Pinpoint the cell where the given text exists, returning its [X, Y] midpoint coordinate. 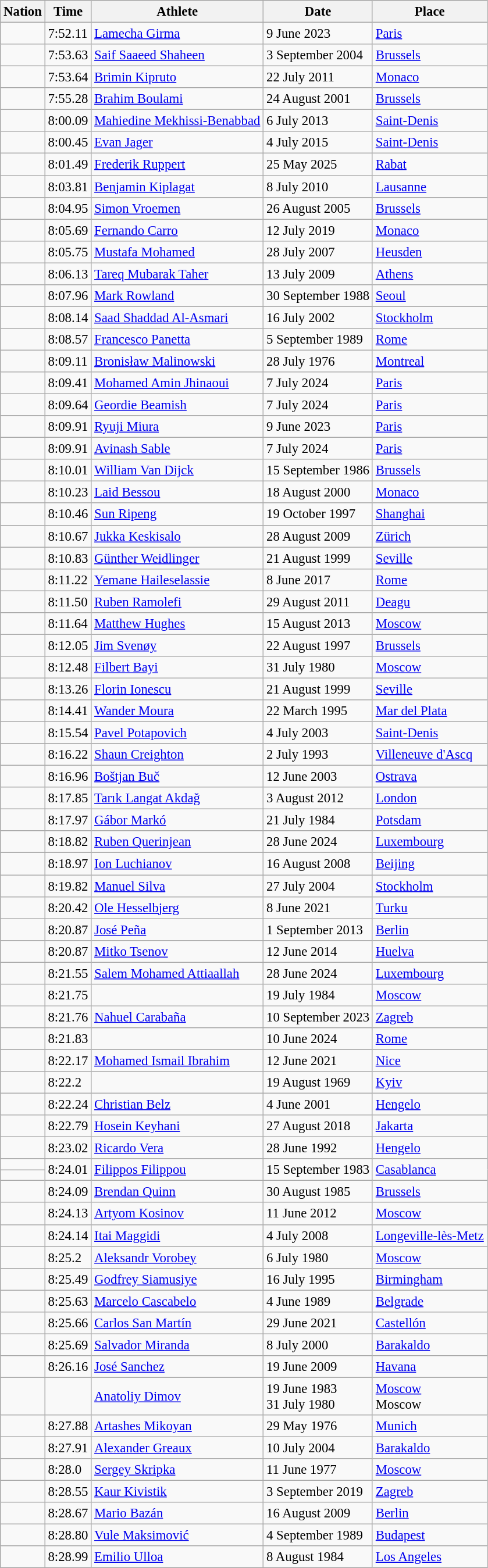
8:10.83 [68, 558]
Saad Shaddad Al-Asmari [177, 317]
Villeneuve d'Ascq [429, 755]
Salvador Miranda [177, 1345]
31 July 1980 [318, 667]
8:09.11 [68, 361]
Salem Mohamed Attiaallah [177, 973]
8:25.66 [68, 1323]
8:10.67 [68, 536]
7:53.63 [68, 55]
8:14.41 [68, 711]
Havana [429, 1367]
Huelva [429, 951]
29 August 2011 [318, 602]
Tareq Mubarak Taher [177, 274]
Itai Maggidi [177, 1235]
4 July 2008 [318, 1235]
8:21.76 [68, 1017]
Date [318, 12]
Pavel Potapovich [177, 733]
8:10.01 [68, 470]
Florin Ionescu [177, 689]
Fernando Carro [177, 230]
José Sanchez [177, 1367]
8:10.46 [68, 515]
8 July 2010 [318, 187]
Tarık Langat Akdağ [177, 798]
19 July 1984 [318, 995]
Alexander Greaux [177, 1448]
15 August 2013 [318, 624]
4 June 1989 [318, 1301]
27 July 2004 [318, 886]
12 June 2014 [318, 951]
Mustafa Mohamed [177, 252]
Castellón [429, 1323]
Ryuji Miura [177, 427]
4 September 1989 [318, 1535]
Evan Jager [177, 142]
Laid Bessou [177, 492]
8:22.79 [68, 1126]
Longeville-lès-Metz [429, 1235]
2 July 1993 [318, 755]
3 September 2019 [318, 1492]
22 March 1995 [318, 711]
Godfrey Siamusiye [177, 1279]
8:09.41 [68, 383]
Nahuel Carabaña [177, 1017]
Lamecha Girma [177, 34]
4 July 2015 [318, 142]
8 June 2021 [318, 908]
8 June 2017 [318, 580]
8:23.02 [68, 1148]
Place [429, 12]
8:28.80 [68, 1535]
10 June 2024 [318, 1039]
Aleksandr Vorobey [177, 1258]
8:28.55 [68, 1492]
8:24.01 [68, 1170]
28 July 1976 [318, 361]
10 July 2004 [318, 1448]
8:28.0 [68, 1470]
Budapest [429, 1535]
8:11.22 [68, 580]
27 August 2018 [318, 1126]
8:06.13 [68, 274]
Kaur Kivistik [177, 1492]
8:27.88 [68, 1426]
21 July 1984 [318, 820]
Brendan Quinn [177, 1192]
8:03.81 [68, 187]
Shanghai [429, 515]
8:28.67 [68, 1513]
8:04.95 [68, 208]
3 September 2004 [318, 55]
Mahiedine Mekhissi-Benabbad [177, 121]
Brimin Kipruto [177, 77]
26 August 2005 [318, 208]
8:09.64 [68, 405]
8:24.13 [68, 1214]
Yemane Haileselassie [177, 580]
8:18.97 [68, 864]
28 June 1992 [318, 1148]
15 September 1983 [318, 1170]
28 August 2009 [318, 536]
8:16.96 [68, 777]
Deagu [429, 602]
Time [68, 12]
Matthew Hughes [177, 624]
8:00.09 [68, 121]
Ricardo Vera [177, 1148]
8:12.05 [68, 645]
8:22.24 [68, 1105]
8:10.23 [68, 492]
8:19.82 [68, 886]
8:17.85 [68, 798]
Beijing [429, 864]
19 June 2009 [318, 1367]
Mario Bazán [177, 1513]
10 September 2023 [318, 1017]
William Van Dijck [177, 470]
Ole Hesselbjerg [177, 908]
15 September 1986 [318, 470]
Jim Svenøy [177, 645]
Belgrade [429, 1301]
Ion Luchianov [177, 864]
Vule Maksimović [177, 1535]
Sergey Skripka [177, 1470]
8:12.48 [68, 667]
8:15.54 [68, 733]
Wander Moura [177, 711]
Frederik Ruppert [177, 165]
12 June 2003 [318, 777]
Carlos San Martín [177, 1323]
Filbert Bayi [177, 667]
Anatoliy Dimov [177, 1396]
Benjamin Kiplagat [177, 187]
12 June 2021 [318, 1060]
Jukka Keskisalo [177, 536]
Ruben Querinjean [177, 842]
4 July 2003 [318, 733]
8 July 2000 [318, 1345]
Boštjan Buč [177, 777]
Casablanca [429, 1170]
Artashes Mikoyan [177, 1426]
Ostrava [429, 777]
8:13.26 [68, 689]
8:25.63 [68, 1301]
6 July 2013 [318, 121]
Jakarta [429, 1126]
29 May 1976 [318, 1426]
22 August 1997 [318, 645]
4 June 2001 [318, 1105]
Mitko Tsenov [177, 951]
8:21.83 [68, 1039]
José Peña [177, 930]
Athens [429, 274]
8:08.57 [68, 340]
11 June 2012 [318, 1214]
Nation [23, 12]
Kyiv [429, 1083]
Manuel Silva [177, 886]
8:24.09 [68, 1192]
24 August 2001 [318, 99]
Mohamed Amin Jhinaoui [177, 383]
8:21.55 [68, 973]
Artyom Kosinov [177, 1214]
8:07.96 [68, 296]
29 June 2021 [318, 1323]
Saif Saaeed Shaheen [177, 55]
Munich [429, 1426]
11 June 1977 [318, 1470]
Brahim Boulami [177, 99]
Günther Weidlinger [177, 558]
28 July 2007 [318, 252]
Birmingham [429, 1279]
19 August 1969 [318, 1083]
Mark Rowland [177, 296]
8:21.75 [68, 995]
8:24.14 [68, 1235]
8:20.42 [68, 908]
Francesco Panetta [177, 340]
1 September 2013 [318, 930]
6 July 1980 [318, 1258]
Bronisław Malinowski [177, 361]
8:16.22 [68, 755]
8:17.97 [68, 820]
5 September 1989 [318, 340]
7:55.28 [68, 99]
30 August 1985 [318, 1192]
12 July 2019 [318, 230]
Potsdam [429, 820]
Athlete [177, 12]
Simon Vroemen [177, 208]
Nice [429, 1060]
7:53.64 [68, 77]
8:18.82 [68, 842]
8:08.14 [68, 317]
25 May 2025 [318, 165]
8:25.69 [68, 1345]
8:11.64 [68, 624]
Seoul [429, 296]
Sun Ripeng [177, 515]
30 September 1988 [318, 296]
8:25.49 [68, 1279]
Rabat [429, 165]
3 August 2012 [318, 798]
Heusden [429, 252]
13 July 2009 [318, 274]
8:22.2 [68, 1083]
Moscow Moscow [429, 1396]
8:27.91 [68, 1448]
Shaun Creighton [177, 755]
Montreal [429, 361]
8:22.17 [68, 1060]
8:11.50 [68, 602]
Mohamed Ismail Ibrahim [177, 1060]
16 July 1995 [318, 1279]
16 August 2008 [318, 864]
London [429, 798]
8:25.2 [68, 1258]
Ruben Ramolefi [177, 602]
16 August 2009 [318, 1513]
Lausanne [429, 187]
8:05.75 [68, 252]
Filippos Filippou [177, 1170]
19 October 1997 [318, 515]
8:05.69 [68, 230]
Mar del Plata [429, 711]
8:26.16 [68, 1367]
Geordie Beamish [177, 405]
19 June 1983 31 July 1980 [318, 1396]
18 August 2000 [318, 492]
7:52.11 [68, 34]
Gábor Markó [177, 820]
Turku [429, 908]
8:01.49 [68, 165]
16 July 2002 [318, 317]
Hosein Keyhani [177, 1126]
Avinash Sable [177, 449]
22 July 2011 [318, 77]
Christian Belz [177, 1105]
8:00.45 [68, 142]
Zürich [429, 536]
Marcelo Cascabelo [177, 1301]
